Return the (x, y) coordinate for the center point of the cell that contains the specified text.  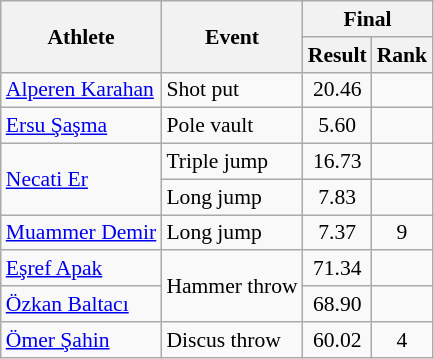
71.34 (338, 269)
Muammer Demir (82, 233)
4 (402, 340)
20.46 (338, 90)
Result (338, 55)
9 (402, 233)
60.02 (338, 340)
Necati Er (82, 180)
Hammer throw (232, 286)
Eşref Apak (82, 269)
Ömer Şahin (82, 340)
Alperen Karahan (82, 90)
16.73 (338, 162)
Shot put (232, 90)
Triple jump (232, 162)
5.60 (338, 126)
Event (232, 36)
7.83 (338, 197)
68.90 (338, 304)
Athlete (82, 36)
Final (368, 19)
Özkan Baltacı (82, 304)
Pole vault (232, 126)
7.37 (338, 233)
Discus throw (232, 340)
Ersu Şaşma (82, 126)
Rank (402, 55)
